Return [x, y] of the center of cell containing provided text 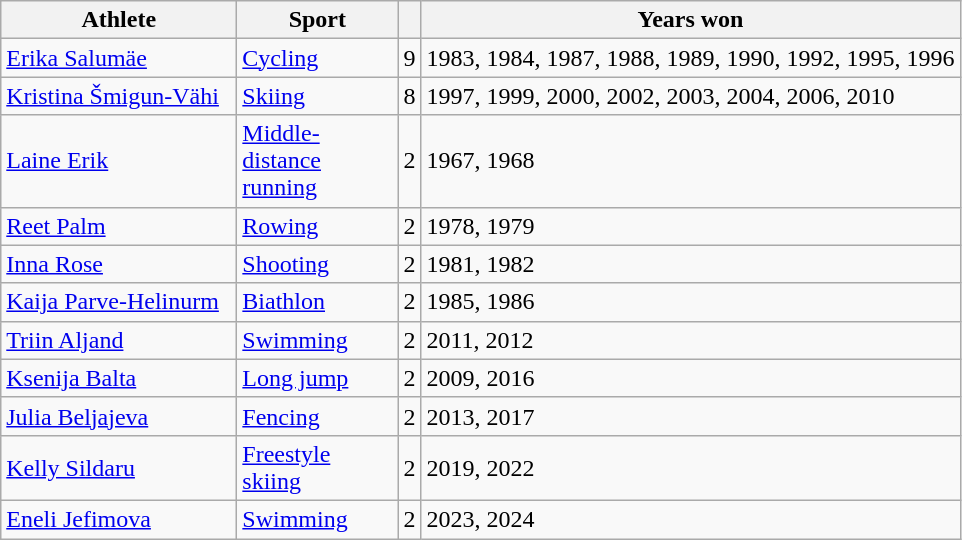
1967, 1968 [690, 161]
Rowing [318, 226]
1983, 1984, 1987, 1988, 1989, 1990, 1992, 1995, 1996 [690, 58]
2019, 2022 [690, 468]
Freestyle skiing [318, 468]
9 [410, 58]
Reet Palm [119, 226]
Erika Salumäe [119, 58]
Biathlon [318, 302]
Cycling [318, 58]
Fencing [318, 416]
Triin Aljand [119, 340]
2023, 2024 [690, 519]
2011, 2012 [690, 340]
Eneli Jefimova [119, 519]
Julia Beljajeva [119, 416]
Years won [690, 20]
1985, 1986 [690, 302]
2009, 2016 [690, 378]
1997, 1999, 2000, 2002, 2003, 2004, 2006, 2010 [690, 96]
Shooting [318, 264]
Kelly Sildaru [119, 468]
Athlete [119, 20]
Skiing [318, 96]
2013, 2017 [690, 416]
Kaija Parve-Helinurm [119, 302]
Middle-distance running [318, 161]
1978, 1979 [690, 226]
Long jump [318, 378]
Sport [318, 20]
Kristina Šmigun-Vähi [119, 96]
8 [410, 96]
Inna Rose [119, 264]
Laine Erik [119, 161]
1981, 1982 [690, 264]
Ksenija Balta [119, 378]
